Find where the given text appears and provide that cell's center as [X, Y] coordinate. 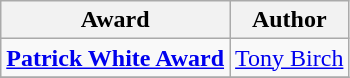
Patrick White Award [116, 58]
Award [116, 20]
Author [290, 20]
Tony Birch [290, 58]
